Detect which cell encompasses the target text, then output its (X, Y) center coordinate. 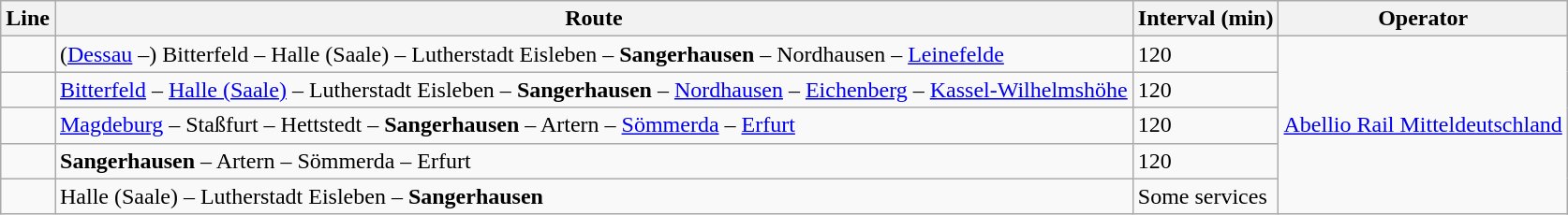
Line (28, 19)
Bitterfeld – Halle (Saale) – Lutherstadt Eisleben – Sangerhausen – Nordhausen – Eichenberg – Kassel-Wilhelmshöhe (594, 90)
Magdeburg – Staßfurt – Hettstedt – Sangerhausen – Artern – Sömmerda – Erfurt (594, 125)
Interval (min) (1206, 19)
(Dessau –) Bitterfeld – Halle (Saale) – Lutherstadt Eisleben – Sangerhausen – Nordhausen – Leinefelde (594, 54)
Sangerhausen – Artern – Sömmerda – Erfurt (594, 161)
Halle (Saale) – Lutherstadt Eisleben – Sangerhausen (594, 196)
Route (594, 19)
Abellio Rail Mitteldeutschland (1423, 125)
Some services (1206, 196)
Operator (1423, 19)
